Extract the [x, y] coordinate from the center of the cell holding the provided text.  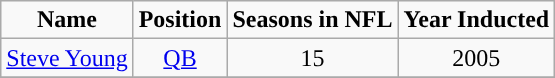
15 [312, 58]
Seasons in NFL [312, 20]
2005 [476, 58]
Year Inducted [476, 20]
Name [67, 20]
Position [180, 20]
QB [180, 58]
Steve Young [67, 58]
